From the cell containing the given text, extract its center point as [x, y] coordinate. 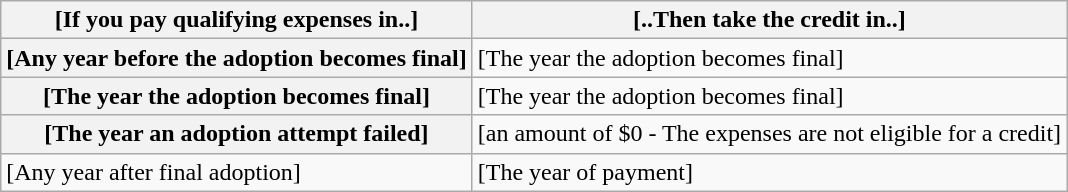
[The year an adoption attempt failed] [236, 134]
[Any year after final adoption] [236, 172]
[..Then take the credit in..] [769, 20]
[an amount of $0 - The expenses are not eligible for a credit] [769, 134]
[The year of payment] [769, 172]
[If you pay qualifying expenses in..] [236, 20]
[Any year before the adoption becomes final] [236, 58]
